Return [x, y] of the center of cell containing provided text 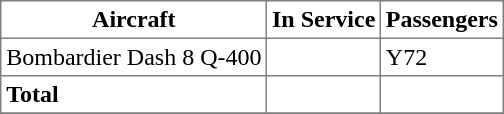
Y72 [442, 57]
Bombardier Dash 8 Q-400 [134, 57]
Aircraft [134, 20]
Total [134, 95]
Passengers [442, 20]
In Service [324, 20]
